Pinpoint the cell where the given text exists, returning its [X, Y] midpoint coordinate. 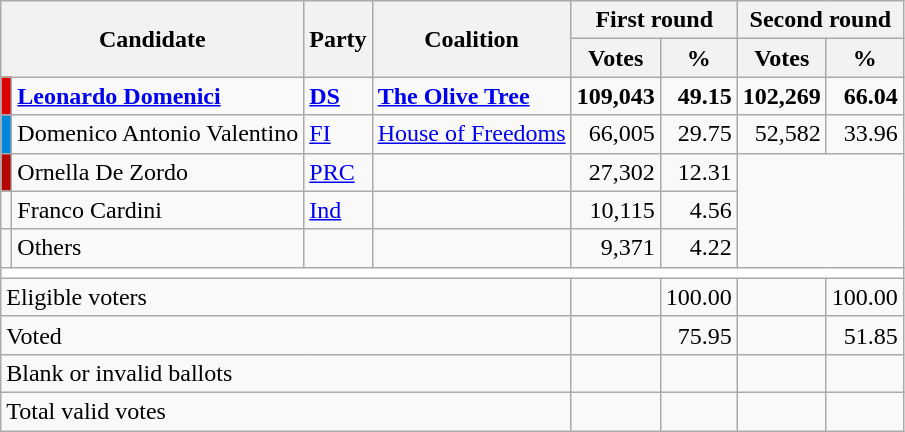
12.31 [698, 172]
Blank or invalid ballots [286, 373]
First round [654, 20]
Party [338, 39]
52,582 [782, 134]
9,371 [616, 248]
4.56 [698, 210]
PRC [338, 172]
Coalition [472, 39]
66,005 [616, 134]
Ind [338, 210]
75.95 [698, 335]
66.04 [864, 96]
Total valid votes [286, 411]
Voted [286, 335]
Eligible voters [286, 297]
49.15 [698, 96]
102,269 [782, 96]
House of Freedoms [472, 134]
Ornella De Zordo [158, 172]
51.85 [864, 335]
Franco Cardini [158, 210]
29.75 [698, 134]
Leonardo Domenici [158, 96]
Second round [820, 20]
4.22 [698, 248]
DS [338, 96]
Others [158, 248]
Candidate [152, 39]
33.96 [864, 134]
The Olive Tree [472, 96]
10,115 [616, 210]
Domenico Antonio Valentino [158, 134]
FI [338, 134]
109,043 [616, 96]
27,302 [616, 172]
